Pinpoint the cell where the given text exists, returning its (x, y) midpoint coordinate. 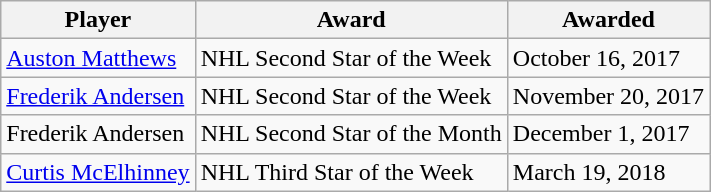
March 19, 2018 (608, 172)
October 16, 2017 (608, 58)
Awarded (608, 20)
November 20, 2017 (608, 96)
NHL Second Star of the Month (351, 134)
Award (351, 20)
December 1, 2017 (608, 134)
NHL Third Star of the Week (351, 172)
Auston Matthews (98, 58)
Curtis McElhinney (98, 172)
Player (98, 20)
